Output the (x, y) coordinate of the center of the cell containing the given text.  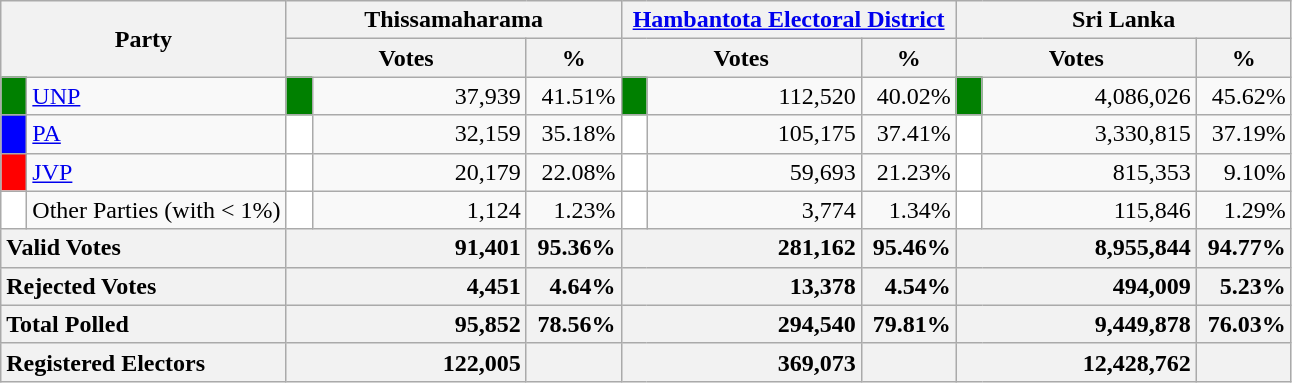
9.10% (1244, 172)
5.23% (1244, 286)
Registered Electors (144, 362)
369,073 (741, 362)
35.18% (574, 134)
Total Polled (144, 324)
9,449,878 (1076, 324)
79.81% (908, 324)
Party (144, 39)
294,540 (741, 324)
1.29% (1244, 210)
UNP (156, 96)
8,955,844 (1076, 248)
494,009 (1076, 286)
112,520 (754, 96)
281,162 (741, 248)
95,852 (406, 324)
37.19% (1244, 134)
32,159 (419, 134)
Other Parties (with < 1%) (156, 210)
Hambantota Electoral District (788, 20)
4.54% (908, 286)
13,378 (741, 286)
91,401 (406, 248)
JVP (156, 172)
3,774 (754, 210)
37.41% (908, 134)
40.02% (908, 96)
4.64% (574, 286)
1,124 (419, 210)
105,175 (754, 134)
76.03% (1244, 324)
Sri Lanka (1124, 20)
1.23% (574, 210)
Rejected Votes (144, 286)
94.77% (1244, 248)
122,005 (406, 362)
3,330,815 (1089, 134)
115,846 (1089, 210)
PA (156, 134)
95.36% (574, 248)
22.08% (574, 172)
41.51% (574, 96)
4,451 (406, 286)
37,939 (419, 96)
45.62% (1244, 96)
20,179 (419, 172)
95.46% (908, 248)
78.56% (574, 324)
Valid Votes (144, 248)
59,693 (754, 172)
21.23% (908, 172)
4,086,026 (1089, 96)
12,428,762 (1076, 362)
1.34% (908, 210)
815,353 (1089, 172)
Thissamaharama (454, 20)
